Capture the cell that displays the provided text and extract its (x, y) central coordinate. 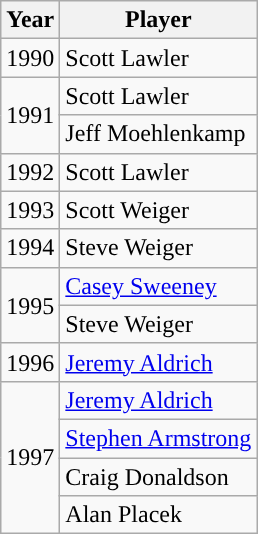
Jeff Moehlenkamp (158, 134)
Year (30, 20)
1994 (30, 248)
Player (158, 20)
Alan Placek (158, 515)
1993 (30, 210)
Scott Weiger (158, 210)
1992 (30, 172)
Craig Donaldson (158, 477)
1991 (30, 115)
1990 (30, 58)
Casey Sweeney (158, 286)
1996 (30, 362)
1995 (30, 305)
1997 (30, 457)
Stephen Armstrong (158, 438)
